For the text-containing cell, return its midpoint in (x, y) coordinate format. 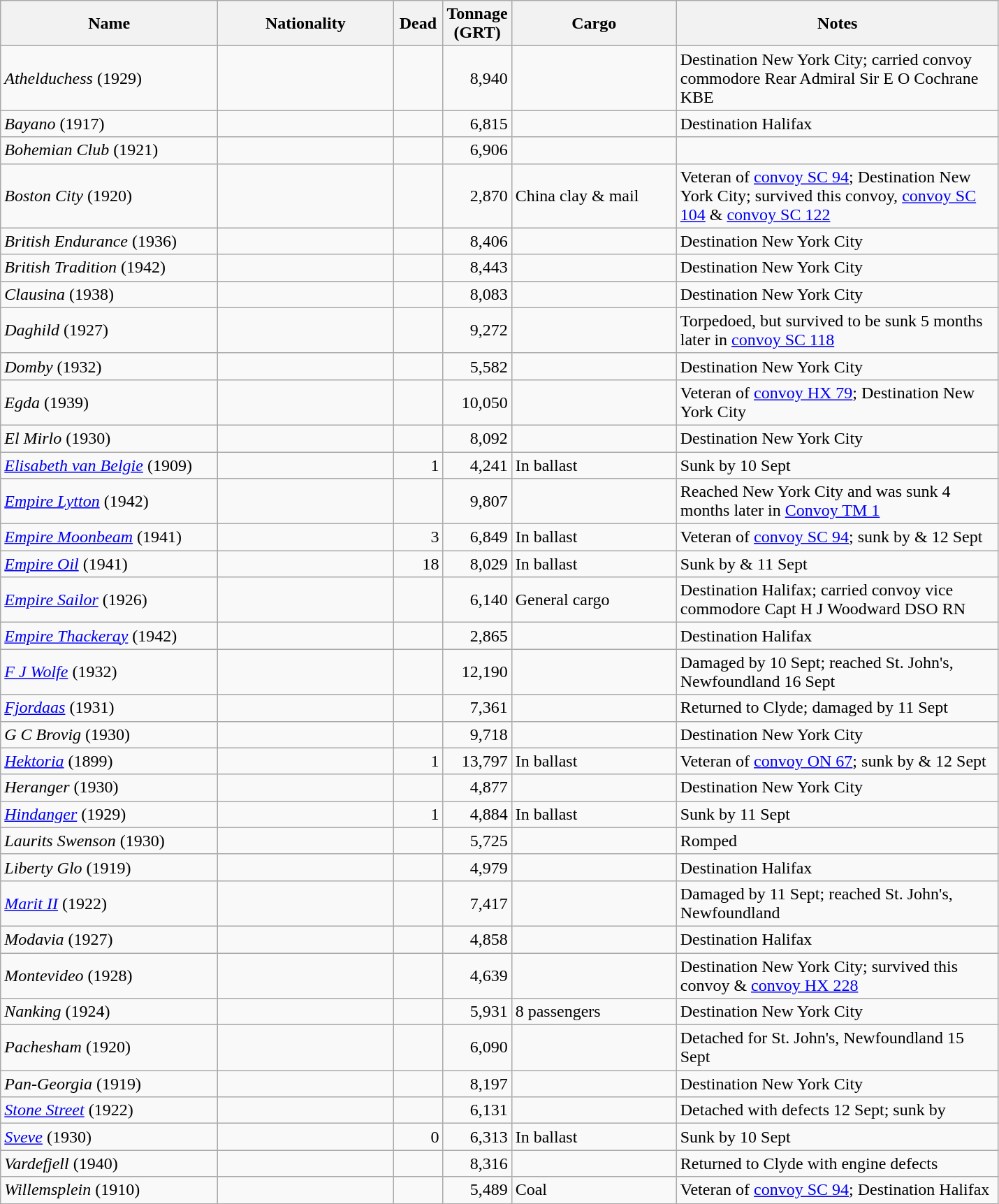
Coal (594, 1190)
China clay & mail (594, 196)
Egda (1939) (109, 402)
Tonnage(GRT) (477, 24)
Veteran of convoy ON 67; sunk by & 12 Sept (837, 761)
6,090 (477, 1048)
Marit II (1922) (109, 903)
Bohemian Club (1921) (109, 150)
6,140 (477, 600)
4,884 (477, 814)
British Tradition (1942) (109, 268)
12,190 (477, 672)
Sunk by & 11 Sept (837, 564)
Veteran of convoy SC 94; Destination Halifax (837, 1190)
Veteran of convoy HX 79; Destination New York City (837, 402)
Fjordaas (1931) (109, 708)
6,906 (477, 150)
Detached with defects 12 Sept; sunk by (837, 1110)
Empire Lytton (1942) (109, 502)
Veteran of convoy SC 94; sunk by & 12 Sept (837, 537)
Torpedoed, but survived to be sunk 5 months later in convoy SC 118 (837, 330)
G C Brovig (1930) (109, 734)
8,092 (477, 438)
Vardefjell (1940) (109, 1163)
8 passengers (594, 1012)
8,406 (477, 241)
Name (109, 24)
Detached for St. John's, Newfoundland 15 Sept (837, 1048)
Empire Moonbeam (1941) (109, 537)
Elisabeth van Belgie (1909) (109, 465)
5,725 (477, 841)
Destination New York City; survived this convoy & convoy HX 228 (837, 975)
6,849 (477, 537)
Hektoria (1899) (109, 761)
7,417 (477, 903)
El Mirlo (1930) (109, 438)
8,443 (477, 268)
British Endurance (1936) (109, 241)
Returned to Clyde; damaged by 11 Sept (837, 708)
Damaged by 10 Sept; reached St. John's, Newfoundland 16 Sept (837, 672)
Destination New York City; carried convoy commodore Rear Admiral Sir E O Cochrane KBE (837, 78)
Sveve (1930) (109, 1137)
7,361 (477, 708)
Sunk by 11 Sept (837, 814)
13,797 (477, 761)
8,197 (477, 1084)
Liberty Glo (1919) (109, 867)
Hindanger (1929) (109, 814)
Cargo (594, 24)
Laurits Swenson (1930) (109, 841)
5,582 (477, 366)
2,865 (477, 636)
Empire Thackeray (1942) (109, 636)
6,815 (477, 124)
F J Wolfe (1932) (109, 672)
Dead (418, 24)
9,272 (477, 330)
Heranger (1930) (109, 788)
4,979 (477, 867)
Destination Halifax; carried convoy vice commodore Capt H J Woodward DSO RN (837, 600)
4,639 (477, 975)
Empire Sailor (1926) (109, 600)
Pan-Georgia (1919) (109, 1084)
Montevideo (1928) (109, 975)
Nanking (1924) (109, 1012)
Pachesham (1920) (109, 1048)
18 (418, 564)
6,131 (477, 1110)
Daghild (1927) (109, 330)
Reached New York City and was sunk 4 months later in Convoy TM 1 (837, 502)
4,241 (477, 465)
5,931 (477, 1012)
0 (418, 1137)
8,940 (477, 78)
Modavia (1927) (109, 939)
5,489 (477, 1190)
9,807 (477, 502)
8,029 (477, 564)
8,083 (477, 294)
Domby (1932) (109, 366)
Romped (837, 841)
Returned to Clyde with engine defects (837, 1163)
Empire Oil (1941) (109, 564)
4,877 (477, 788)
2,870 (477, 196)
Bayano (1917) (109, 124)
Nationality (306, 24)
10,050 (477, 402)
9,718 (477, 734)
Clausina (1938) (109, 294)
Stone Street (1922) (109, 1110)
General cargo (594, 600)
Willemsplein (1910) (109, 1190)
Athelduchess (1929) (109, 78)
4,858 (477, 939)
Veteran of convoy SC 94; Destination New York City; survived this convoy, convoy SC 104 & convoy SC 122 (837, 196)
6,313 (477, 1137)
Notes (837, 24)
3 (418, 537)
8,316 (477, 1163)
Boston City (1920) (109, 196)
Damaged by 11 Sept; reached St. John's, Newfoundland (837, 903)
